Scan for the cell matching the given text and deliver its (X, Y) coordinate at center. 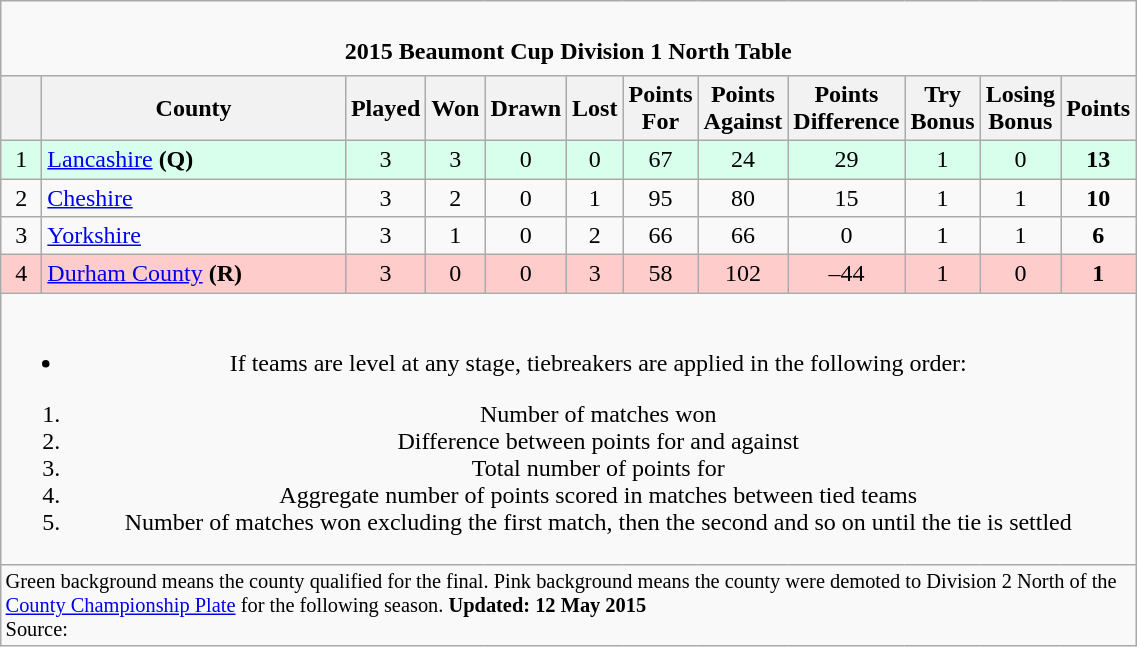
Points For (660, 108)
Lost (595, 108)
58 (660, 274)
Points (1098, 108)
Yorkshire (194, 236)
Try Bonus (942, 108)
95 (660, 197)
4 (22, 274)
Played (385, 108)
80 (743, 197)
Points Difference (846, 108)
Losing Bonus (1020, 108)
102 (743, 274)
Cheshire (194, 197)
29 (846, 159)
6 (1098, 236)
15 (846, 197)
Lancashire (Q) (194, 159)
Durham County (R) (194, 274)
67 (660, 159)
13 (1098, 159)
–44 (846, 274)
Drawn (526, 108)
10 (1098, 197)
Won (456, 108)
Points Against (743, 108)
24 (743, 159)
County (194, 108)
